Return the (x, y) coordinate for the center point of the cell that contains the specified text.  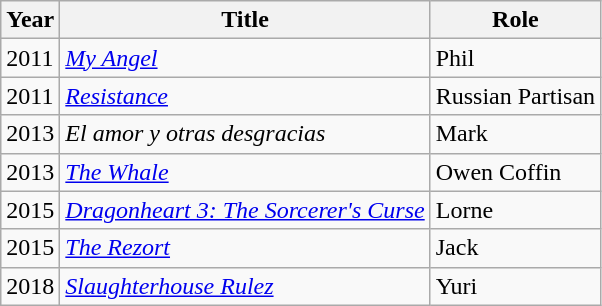
The Whale (245, 172)
Phil (515, 58)
Year (30, 20)
Yuri (515, 286)
Role (515, 20)
Russian Partisan (515, 96)
Mark (515, 134)
Lorne (515, 210)
Dragonheart 3: The Sorcerer's Curse (245, 210)
2018 (30, 286)
Jack (515, 248)
Resistance (245, 96)
El amor y otras desgracias (245, 134)
My Angel (245, 58)
Title (245, 20)
The Rezort (245, 248)
Slaughterhouse Rulez (245, 286)
Owen Coffin (515, 172)
